Pinpoint the cell where the given text exists, returning its [x, y] midpoint coordinate. 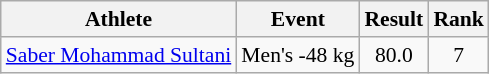
80.0 [394, 55]
Event [298, 19]
7 [458, 55]
Rank [458, 19]
Athlete [119, 19]
Saber Mohammad Sultani [119, 55]
Result [394, 19]
Men's -48 kg [298, 55]
